Search for the cell housing the specified text and yield its [X, Y] center coordinate. 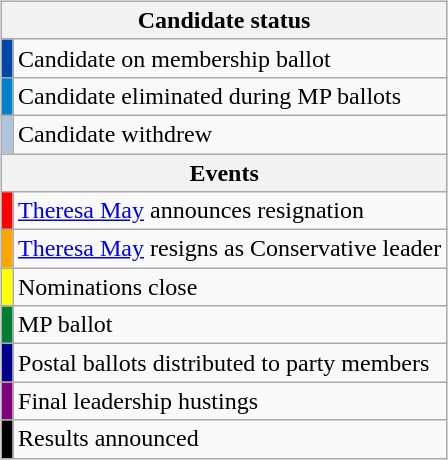
Nominations close [229, 287]
Postal ballots distributed to party members [229, 363]
Candidate status [224, 20]
Theresa May announces resignation [229, 211]
Theresa May resigns as Conservative leader [229, 249]
Candidate withdrew [229, 134]
Events [224, 173]
Final leadership hustings [229, 401]
Candidate on membership ballot [229, 58]
Candidate eliminated during MP ballots [229, 96]
MP ballot [229, 325]
Results announced [229, 439]
